Locate the cell with the specified text and output its (X, Y) center coordinate. 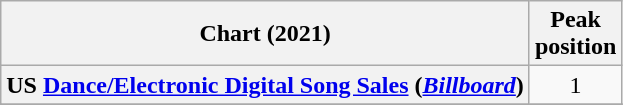
Chart (2021) (266, 34)
1 (575, 85)
US Dance/Electronic Digital Song Sales (Billboard) (266, 85)
Peakposition (575, 34)
